Locate the cell with the specified text and output its [x, y] center coordinate. 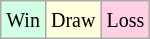
Loss [126, 20]
Win [24, 20]
Draw [72, 20]
